Scan for the cell matching the given text and deliver its [x, y] coordinate at center. 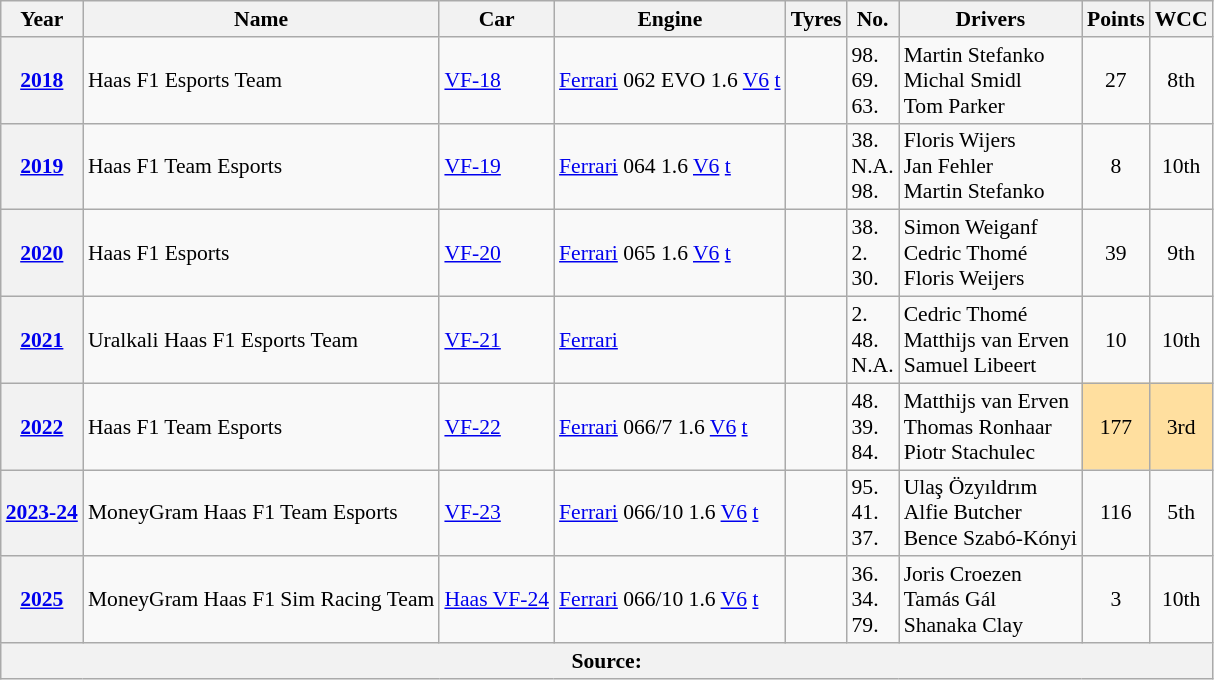
Source: [607, 661]
Ferrari 065 1.6 V6 t [670, 254]
Cedric Thomé Matthijs van Erven Samuel Libeert [990, 340]
2025 [42, 600]
Ferrari 066/7 1.6 V6 t [670, 426]
Haas F1 Esports [262, 254]
2018 [42, 80]
2021 [42, 340]
No. [873, 19]
Ulaş Özyıldrım Alfie Butcher Bence Szabó-Kónyi [990, 514]
36.34.79. [873, 600]
Martin Stefanko Michal Smidl Tom Parker [990, 80]
VF-22 [496, 426]
116 [1116, 514]
2.48.N.A. [873, 340]
Ferrari [670, 340]
10 [1116, 340]
8 [1116, 166]
2023-24 [42, 514]
Points [1116, 19]
VF-18 [496, 80]
Engine [670, 19]
MoneyGram Haas F1 Sim Racing Team [262, 600]
95.41.37. [873, 514]
Tyres [816, 19]
98.69.63. [873, 80]
38.N.A.98. [873, 166]
Ferrari 062 EVO 1.6 V6 t [670, 80]
48.39.84. [873, 426]
VF-20 [496, 254]
Joris Croezen Tamás Gál Shanaka Clay [990, 600]
3rd [1182, 426]
WCC [1182, 19]
Drivers [990, 19]
27 [1116, 80]
VF-19 [496, 166]
8th [1182, 80]
2019 [42, 166]
MoneyGram Haas F1 Team Esports [262, 514]
3 [1116, 600]
2022 [42, 426]
39 [1116, 254]
Ferrari 064 1.6 V6 t [670, 166]
5th [1182, 514]
Uralkali Haas F1 Esports Team [262, 340]
38.2.30. [873, 254]
Floris Wijers Jan Fehler Martin Stefanko [990, 166]
Car [496, 19]
VF-21 [496, 340]
177 [1116, 426]
Haas F1 Esports Team [262, 80]
Year [42, 19]
2020 [42, 254]
Simon Weiganf Cedric Thomé Floris Weijers [990, 254]
VF-23 [496, 514]
Name [262, 19]
Matthijs van Erven Thomas Ronhaar Piotr Stachulec [990, 426]
9th [1182, 254]
Haas VF-24 [496, 600]
